For the text-containing cell, return its midpoint in (X, Y) coordinate format. 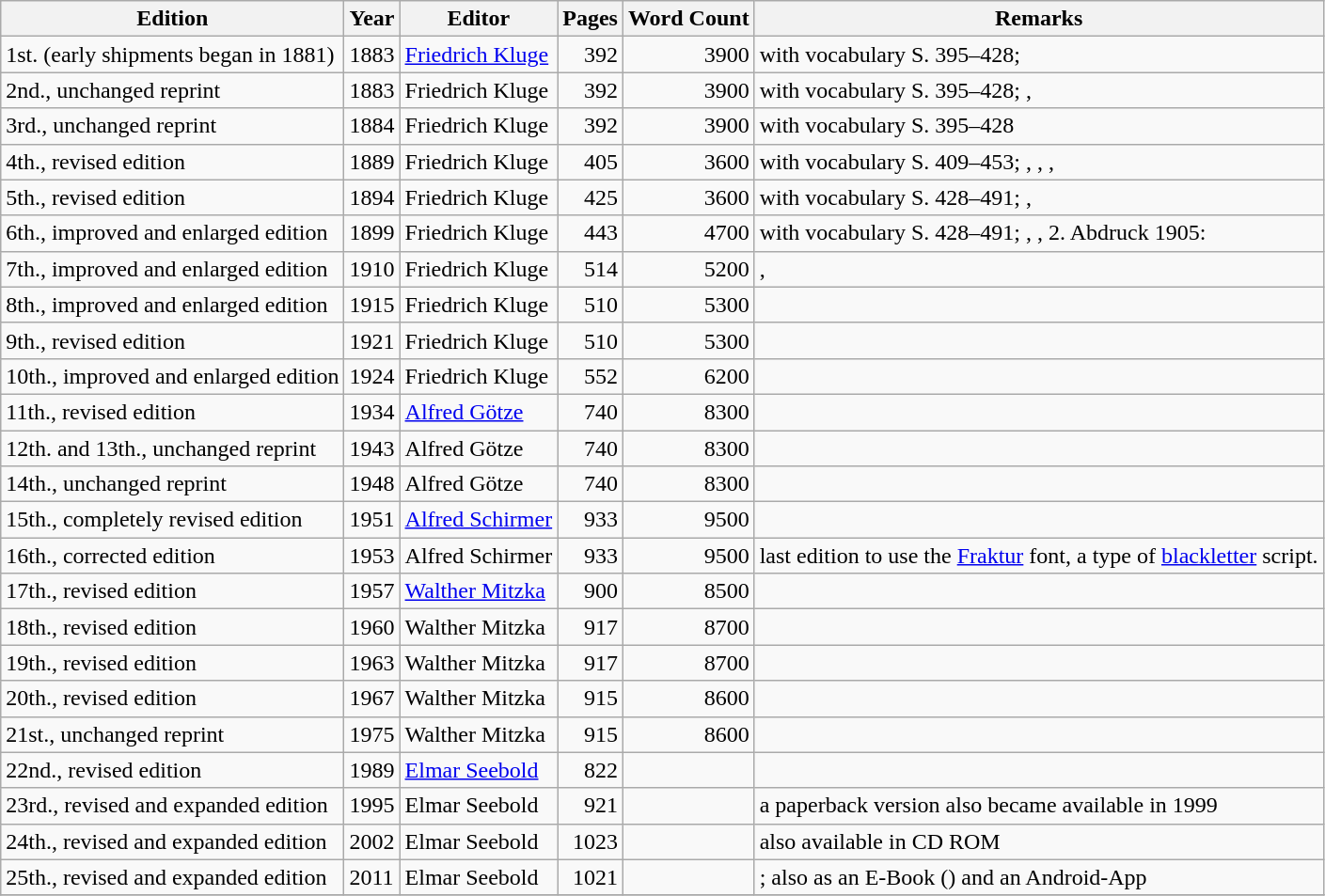
3rd., unchanged reprint (173, 126)
with vocabulary S. 395–428; (1038, 55)
1889 (372, 162)
25th., revised and expanded edition (173, 877)
1021 (591, 877)
1921 (372, 340)
, (1038, 269)
12th. and 13th., unchanged reprint (173, 448)
900 (591, 591)
1953 (372, 556)
1967 (372, 699)
1915 (372, 305)
23rd., revised and expanded edition (173, 806)
1943 (372, 448)
Year (372, 19)
425 (591, 197)
4th., revised edition (173, 162)
Editor (479, 19)
5th., revised edition (173, 197)
552 (591, 376)
1948 (372, 484)
2nd., unchanged reprint (173, 90)
19th., revised edition (173, 663)
1884 (372, 126)
1924 (372, 376)
6200 (688, 376)
9th., revised edition (173, 340)
6th., improved and enlarged edition (173, 233)
4700 (688, 233)
21st., unchanged reprint (173, 734)
22nd., revised edition (173, 770)
; also as an E-Book () and an Android-App (1038, 877)
with vocabulary S. 395–428 (1038, 126)
1995 (372, 806)
5200 (688, 269)
with vocabulary S. 428–491; , (1038, 197)
also available in CD ROM (1038, 841)
405 (591, 162)
17th., revised edition (173, 591)
15th., completely revised edition (173, 520)
1963 (372, 663)
7th., improved and enlarged edition (173, 269)
8th., improved and enlarged edition (173, 305)
24th., revised and expanded edition (173, 841)
1910 (372, 269)
a paperback version also became available in 1999 (1038, 806)
1960 (372, 627)
Remarks (1038, 19)
10th., improved and enlarged edition (173, 376)
1st. (early shipments began in 1881) (173, 55)
1989 (372, 770)
16th., corrected edition (173, 556)
Word Count (688, 19)
443 (591, 233)
921 (591, 806)
1023 (591, 841)
1975 (372, 734)
with vocabulary S. 409–453; , , , (1038, 162)
1951 (372, 520)
Pages (591, 19)
822 (591, 770)
with vocabulary S. 428–491; , , 2. Abdruck 1905: (1038, 233)
8500 (688, 591)
last edition to use the Fraktur font, a type of blackletter script. (1038, 556)
Edition (173, 19)
2002 (372, 841)
514 (591, 269)
with vocabulary S. 395–428; , (1038, 90)
2011 (372, 877)
1934 (372, 412)
14th., unchanged reprint (173, 484)
18th., revised edition (173, 627)
1957 (372, 591)
1899 (372, 233)
1894 (372, 197)
20th., revised edition (173, 699)
11th., revised edition (173, 412)
